Return the (X, Y) coordinate for the center point of the cell that contains the specified text.  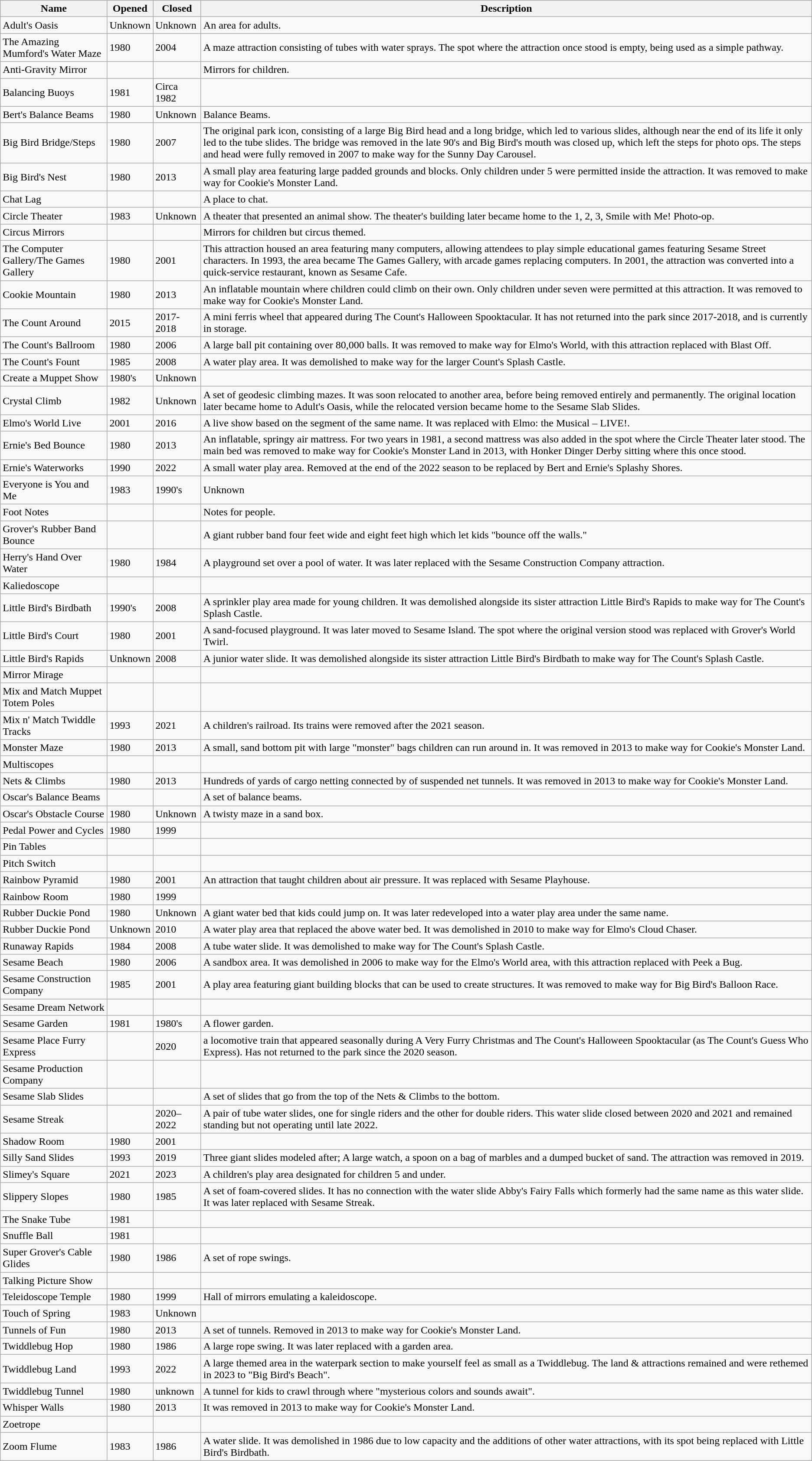
Big Bird Bridge/Steps (54, 143)
Mirror Mirage (54, 675)
A place to chat. (506, 199)
Hundreds of yards of cargo netting connected by of suspended net tunnels. It was removed in 2013 to make way for Cookie's Monster Land. (506, 781)
Pedal Power and Cycles (54, 830)
A flower garden. (506, 1024)
Hall of mirrors emulating a kaleidoscope. (506, 1297)
Name (54, 9)
Anti-Gravity Mirror (54, 70)
2020 (177, 1046)
Rainbow Room (54, 896)
Notes for people. (506, 512)
Mirrors for children but circus themed. (506, 232)
Zoetrope (54, 1424)
Talking Picture Show (54, 1280)
Bert's Balance Beams (54, 115)
2007 (177, 143)
Big Bird's Nest (54, 177)
Everyone is You and Me (54, 490)
Circa 1982 (177, 92)
A twisty maze in a sand box. (506, 814)
A play area featuring giant building blocks that can be used to create structures. It was removed to make way for Big Bird's Balloon Race. (506, 985)
Pin Tables (54, 847)
A tube water slide. It was demolished to make way for The Count's Splash Castle. (506, 946)
A children's play area designated for children 5 and under. (506, 1174)
A live show based on the segment of the same name. It was replaced with Elmo: the Musical – LIVE!. (506, 423)
Little Bird's Rapids (54, 658)
Nets & Climbs (54, 781)
A maze attraction consisting of tubes with water sprays. The spot where the attraction once stood is empty, being used as a simple pathway. (506, 48)
It was removed in 2013 to make way for Cookie's Monster Land. (506, 1408)
Sesame Place Furry Express (54, 1046)
Kaliedoscope (54, 585)
A set of balance beams. (506, 797)
Sesame Dream Network (54, 1007)
An attraction that taught children about air pressure. It was replaced with Sesame Playhouse. (506, 880)
The Snake Tube (54, 1219)
Slimey's Square (54, 1174)
Tunnels of Fun (54, 1330)
Little Bird's Birdbath (54, 607)
A water play area that replaced the above water bed. It was demolished in 2010 to make way for Elmo's Cloud Chaser. (506, 929)
Balance Beams. (506, 115)
A set of tunnels. Removed in 2013 to make way for Cookie's Monster Land. (506, 1330)
A large ball pit containing over 80,000 balls. It was removed to make way for Elmo's World, with this attraction replaced with Blast Off. (506, 345)
Sesame Beach (54, 963)
Mirrors for children. (506, 70)
Snuffle Ball (54, 1235)
The Count's Fount (54, 362)
Touch of Spring (54, 1314)
Herry's Hand Over Water (54, 563)
Sesame Production Company (54, 1074)
A giant rubber band four feet wide and eight feet high which let kids "bounce off the walls." (506, 534)
Crystal Climb (54, 401)
Grover's Rubber Band Bounce (54, 534)
Little Bird's Court (54, 636)
Zoom Flume (54, 1446)
A sandbox area. It was demolished in 2006 to make way for the Elmo's World area, with this attraction replaced with Peek a Bug. (506, 963)
Ernie's Bed Bounce (54, 445)
Super Grover's Cable Glides (54, 1258)
2016 (177, 423)
Twiddlebug Hop (54, 1346)
A children's railroad. Its trains were removed after the 2021 season. (506, 725)
Slippery Slopes (54, 1196)
Create a Muppet Show (54, 378)
Foot Notes (54, 512)
A water play area. It was demolished to make way for the larger Count's Splash Castle. (506, 362)
Opened (130, 9)
2010 (177, 929)
Oscar's Balance Beams (54, 797)
Elmo's World Live (54, 423)
Mix and Match Muppet Totem Poles (54, 698)
Three giant slides modeled after; A large watch, a spoon on a bag of marbles and a dumped bucket of sand. The attraction was removed in 2019. (506, 1158)
2020–2022 (177, 1119)
A large rope swing. It was later replaced with a garden area. (506, 1346)
Balancing Buoys (54, 92)
A set of rope swings. (506, 1258)
Rainbow Pyramid (54, 880)
Whisper Walls (54, 1408)
2023 (177, 1174)
Chat Lag (54, 199)
unknown (177, 1391)
The Computer Gallery/The Games Gallery (54, 260)
A tunnel for kids to crawl through where "mysterious colors and sounds await". (506, 1391)
Multiscopes (54, 764)
Runaway Rapids (54, 946)
Closed (177, 9)
A theater that presented an animal show. The theater's building later became home to the 1, 2, 3, Smile with Me! Photo-op. (506, 216)
1982 (130, 401)
The Count's Ballroom (54, 345)
Twiddlebug Land (54, 1369)
A sand-focused playground. It was later moved to Sesame Island. The spot where the original version stood was replaced with Grover's World Twirl. (506, 636)
The Amazing Mumford's Water Maze (54, 48)
Teleidoscope Temple (54, 1297)
2015 (130, 323)
A playground set over a pool of water. It was later replaced with the Sesame Construction Company attraction. (506, 563)
Sesame Slab Slides (54, 1097)
Sesame Streak (54, 1119)
A set of slides that go from the top of the Nets & Climbs to the bottom. (506, 1097)
Adult's Oasis (54, 25)
A small, sand bottom pit with large "monster" bags children can run around in. It was removed in 2013 to make way for Cookie's Monster Land. (506, 748)
Silly Sand Slides (54, 1158)
Shadow Room (54, 1141)
Oscar's Obstacle Course (54, 814)
Sesame Garden (54, 1024)
Circus Mirrors (54, 232)
Cookie Mountain (54, 294)
Mix n' Match Twiddle Tracks (54, 725)
Monster Maze (54, 748)
2004 (177, 48)
Ernie's Waterworks (54, 468)
A giant water bed that kids could jump on. It was later redeveloped into a water play area under the same name. (506, 913)
A small water play area. Removed at the end of the 2022 season to be replaced by Bert and Ernie's Splashy Shores. (506, 468)
An area for adults. (506, 25)
A junior water slide. It was demolished alongside its sister attraction Little Bird's Birdbath to make way for The Count's Splash Castle. (506, 658)
Pitch Switch (54, 863)
Sesame Construction Company (54, 985)
Twiddlebug Tunnel (54, 1391)
2019 (177, 1158)
The Count Around (54, 323)
Circle Theater (54, 216)
2017-2018 (177, 323)
1990 (130, 468)
Description (506, 9)
